Scan for the cell matching the given text and deliver its [X, Y] coordinate at center. 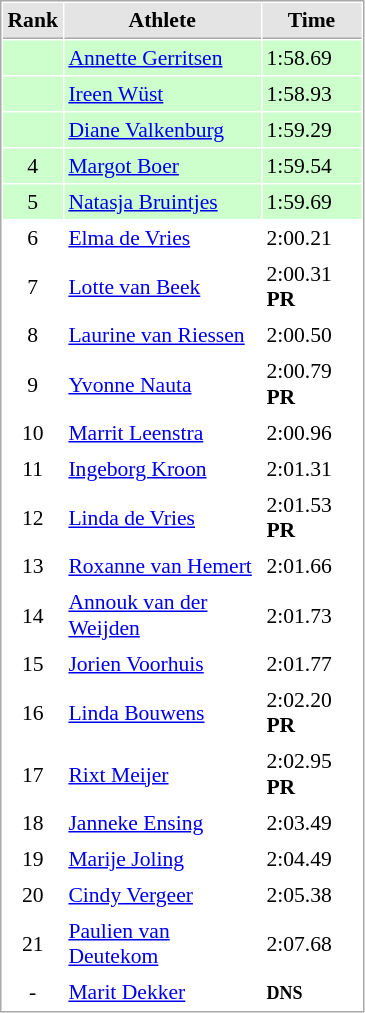
1:58.69 [312, 57]
20 [32, 895]
Diane Valkenburg [162, 129]
7 [32, 286]
Linda Bouwens [162, 712]
2:02.95 PR [312, 774]
11 [32, 469]
Elma de Vries [162, 237]
Laurine van Riessen [162, 335]
18 [32, 823]
9 [32, 384]
21 [32, 944]
14 [32, 615]
1:58.93 [312, 93]
2:02.20 PR [312, 712]
2:01.31 [312, 469]
2:00.96 [312, 433]
16 [32, 712]
Annette Gerritsen [162, 57]
2:00.31 PR [312, 286]
Annouk van der Weijden [162, 615]
12 [32, 518]
Roxanne van Hemert [162, 566]
Jorien Voorhuis [162, 663]
Natasja Bruintjes [162, 201]
8 [32, 335]
Linda de Vries [162, 518]
Cindy Vergeer [162, 895]
Rank [32, 21]
2:01.66 [312, 566]
10 [32, 433]
1:59.29 [312, 129]
Marije Joling [162, 859]
19 [32, 859]
2:05.38 [312, 895]
Marrit Leenstra [162, 433]
Ireen Wüst [162, 93]
5 [32, 201]
2:03.49 [312, 823]
Paulien van Deutekom [162, 944]
Janneke Ensing [162, 823]
15 [32, 663]
6 [32, 237]
2:00.21 [312, 237]
2:00.79 PR [312, 384]
13 [32, 566]
2:04.49 [312, 859]
Athlete [162, 21]
Time [312, 21]
Yvonne Nauta [162, 384]
1:59.69 [312, 201]
Rixt Meijer [162, 774]
4 [32, 165]
2:00.50 [312, 335]
Ingeborg Kroon [162, 469]
17 [32, 774]
2:01.53 PR [312, 518]
2:01.77 [312, 663]
Lotte van Beek [162, 286]
2:01.73 [312, 615]
2:07.68 [312, 944]
Marit Dekker [162, 992]
- [32, 992]
DNS [312, 992]
1:59.54 [312, 165]
Margot Boer [162, 165]
